Capture the cell that displays the provided text and extract its (X, Y) central coordinate. 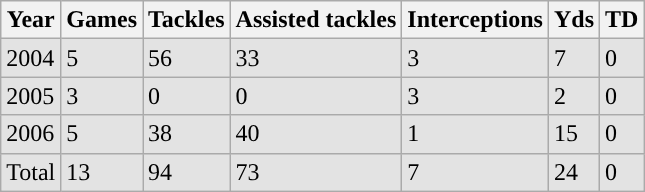
1 (476, 134)
Year (31, 20)
56 (187, 58)
2004 (31, 58)
2006 (31, 134)
33 (316, 58)
Yds (574, 20)
2 (574, 96)
Interceptions (476, 20)
15 (574, 134)
Games (102, 20)
38 (187, 134)
Tackles (187, 20)
2005 (31, 96)
13 (102, 172)
Assisted tackles (316, 20)
40 (316, 134)
TD (622, 20)
24 (574, 172)
94 (187, 172)
Total (31, 172)
73 (316, 172)
